Return (x, y) of the center of cell containing provided text 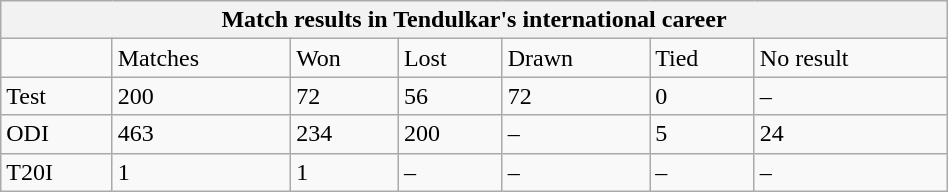
56 (450, 96)
Match results in Tendulkar's international career (474, 20)
463 (201, 134)
No result (850, 58)
ODI (56, 134)
5 (702, 134)
Test (56, 96)
T20I (56, 172)
0 (702, 96)
234 (345, 134)
Lost (450, 58)
Drawn (576, 58)
Won (345, 58)
Tied (702, 58)
24 (850, 134)
Matches (201, 58)
